Locate the cell with the specified text and output its [x, y] center coordinate. 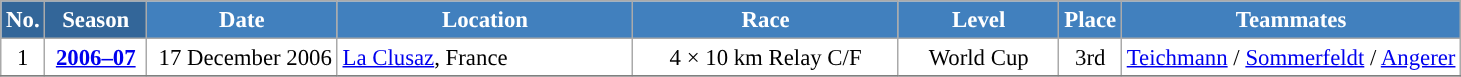
La Clusaz, France [485, 58]
No. [23, 20]
1 [23, 58]
Race [766, 20]
3rd [1090, 58]
Teammates [1290, 20]
Place [1090, 20]
4 × 10 km Relay C/F [766, 58]
Season [96, 20]
17 December 2006 [242, 58]
Teichmann / Sommerfeldt / Angerer [1290, 58]
Level [978, 20]
Location [485, 20]
Date [242, 20]
2006–07 [96, 58]
World Cup [978, 58]
